Locate the cell with the specified text and output its [X, Y] center coordinate. 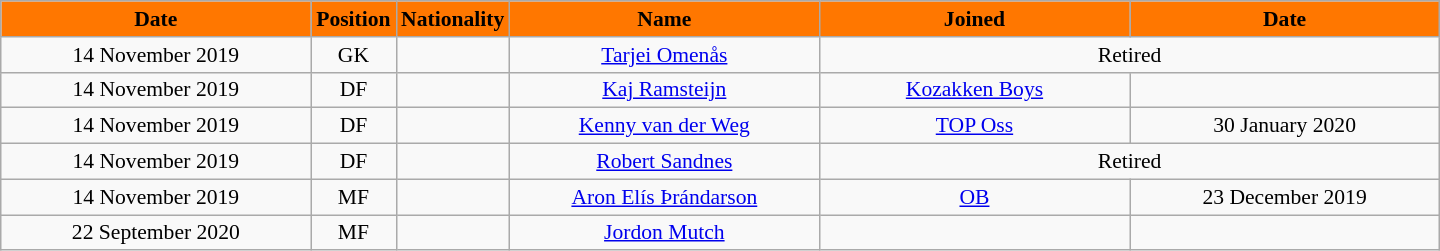
Kaj Ramsteijn [664, 90]
Kozakken Boys [974, 90]
Position [354, 19]
TOP Oss [974, 126]
Aron Elís Þrándarson [664, 197]
Tarjei Omenås [664, 55]
Jordon Mutch [664, 233]
22 September 2020 [156, 233]
Nationality [452, 19]
30 January 2020 [1285, 126]
Robert Sandnes [664, 162]
Joined [974, 19]
OB [974, 197]
GK [354, 55]
23 December 2019 [1285, 197]
Kenny van der Weg [664, 126]
Name [664, 19]
